Return [X, Y] of the center of cell containing provided text 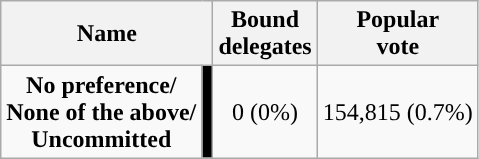
No preference/ None of the above/ Uncommitted [102, 112]
154,815 (0.7%) [398, 112]
Name [107, 34]
Popularvote [398, 34]
0 (0%) [265, 112]
Bounddelegates [265, 34]
